For the text-containing cell, return its midpoint in (X, Y) coordinate format. 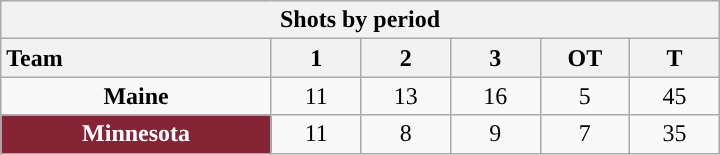
7 (585, 134)
T (675, 58)
9 (496, 134)
35 (675, 134)
16 (496, 96)
OT (585, 58)
45 (675, 96)
Team (136, 58)
3 (496, 58)
Shots by period (360, 20)
Maine (136, 96)
13 (406, 96)
5 (585, 96)
Minnesota (136, 134)
1 (316, 58)
8 (406, 134)
2 (406, 58)
